Identify which cell holds the provided text, then report its [X, Y] central coordinate. 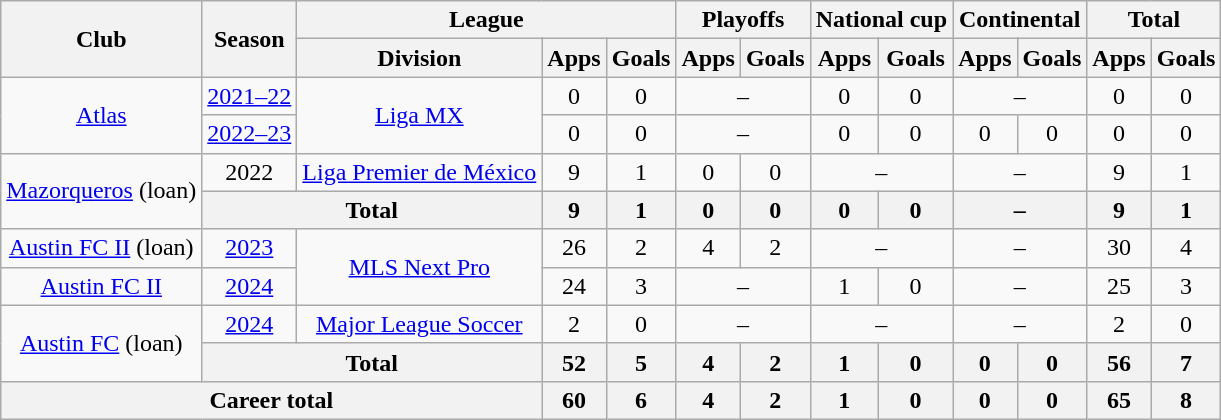
Career total [272, 400]
League [486, 20]
65 [1119, 400]
Liga Premier de México [420, 172]
Austin FC II (loan) [102, 248]
5 [641, 362]
2021–22 [250, 96]
26 [574, 248]
Atlas [102, 115]
Austin FC II [102, 286]
30 [1119, 248]
Club [102, 39]
Continental [1020, 20]
Division [420, 58]
Austin FC (loan) [102, 343]
52 [574, 362]
National cup [881, 20]
6 [641, 400]
2022–23 [250, 134]
25 [1119, 286]
Playoffs [743, 20]
Liga MX [420, 115]
56 [1119, 362]
2022 [250, 172]
24 [574, 286]
Major League Soccer [420, 324]
8 [1186, 400]
Season [250, 39]
Mazorqueros (loan) [102, 191]
60 [574, 400]
MLS Next Pro [420, 267]
2023 [250, 248]
7 [1186, 362]
